Return the [X, Y] coordinate for the center point of the cell that contains the specified text.  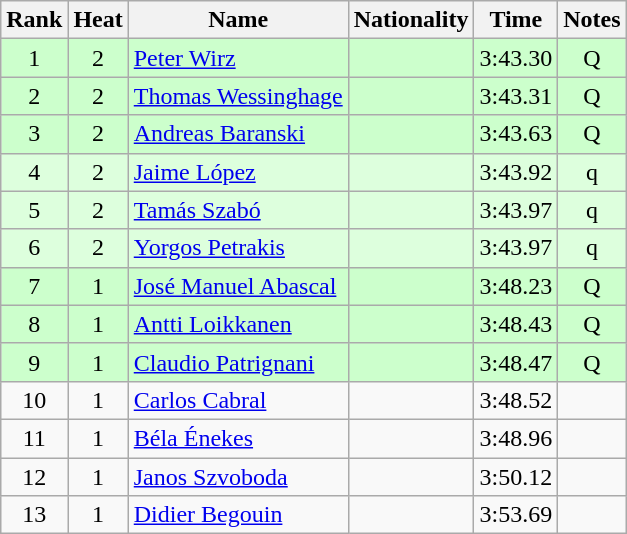
3:53.69 [516, 515]
Antti Loikkanen [238, 324]
José Manuel Abascal [238, 286]
3:48.43 [516, 324]
Peter Wirz [238, 58]
3:43.30 [516, 58]
Time [516, 20]
Thomas Wessinghage [238, 96]
3:48.52 [516, 400]
3:50.12 [516, 477]
13 [34, 515]
3:48.47 [516, 362]
3:48.96 [516, 438]
11 [34, 438]
4 [34, 172]
Janos Szvoboda [238, 477]
3:43.63 [516, 134]
Claudio Patrignani [238, 362]
Tamás Szabó [238, 210]
Jaime López [238, 172]
3:43.92 [516, 172]
3:43.31 [516, 96]
Name [238, 20]
8 [34, 324]
Rank [34, 20]
Carlos Cabral [238, 400]
7 [34, 286]
Béla Énekes [238, 438]
Didier Begouin [238, 515]
12 [34, 477]
9 [34, 362]
3:48.23 [516, 286]
Nationality [411, 20]
5 [34, 210]
Notes [592, 20]
Yorgos Petrakis [238, 248]
6 [34, 248]
10 [34, 400]
Heat [98, 20]
3 [34, 134]
Andreas Baranski [238, 134]
